Capture the cell that displays the provided text and extract its (x, y) central coordinate. 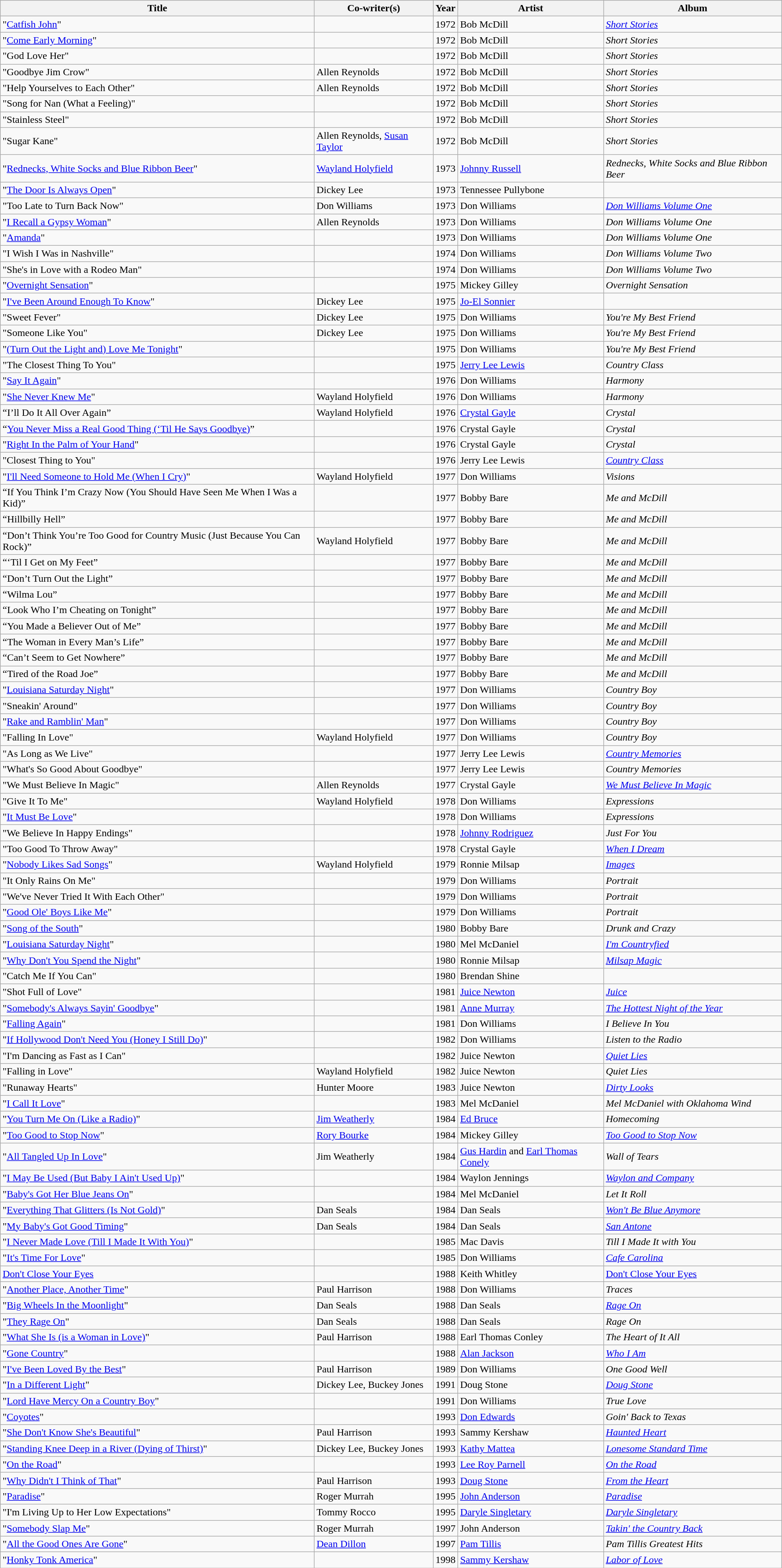
Overnight Sensation (693, 285)
Year (445, 8)
“The Woman in Every Man’s Life” (157, 642)
Takin' the Country Back (693, 1528)
The Heart of It All (693, 1337)
"You Turn Me On (Like a Radio)" (157, 1119)
Till I Made It with You (693, 1242)
When I Dream (693, 849)
“Wilma Lou” (157, 594)
From the Heart (693, 1480)
Title (157, 8)
Rory Bourke (373, 1135)
Tommy Rocco (373, 1512)
"What's So Good About Goodbye" (157, 769)
"Amanda" (157, 238)
"Good Ole' Boys Like Me" (157, 912)
Images (693, 865)
True Love (693, 1401)
"Song for Nan (What a Feeling)" (157, 104)
Labor of Love (693, 1560)
Visions (693, 476)
Dean Dillon (373, 1544)
Traces (693, 1290)
Cafe Carolina (693, 1257)
One Good Well (693, 1369)
"My Baby's Got Good Timing" (157, 1226)
Brendan Shine (531, 976)
"It's Time For Love" (157, 1257)
"I'm Living Up to Her Low Expectations" (157, 1512)
"As Long as We Live" (157, 753)
Anne Murray (531, 1008)
“Can’t Seem to Get Nowhere” (157, 658)
Waylon and Company (693, 1178)
Milsap Magic (693, 960)
“‘Til I Get on My Feet” (157, 563)
"Why Don't You Spend the Night" (157, 960)
"Catfish John" (157, 24)
Alan Jackson (531, 1353)
Mel McDaniel with Oklahoma Wind (693, 1103)
Listen to the Radio (693, 1040)
Gus Hardin and Earl Thomas Conely (531, 1157)
"Big Wheels In the Moonlight" (157, 1306)
"In a Different Light" (157, 1385)
"Somebody's Always Sayin' Goodbye" (157, 1008)
Earl Thomas Conley (531, 1337)
“I’ll Do It All Over Again” (157, 412)
I'm Countryfied (693, 944)
"God Love Her" (157, 56)
“Look Who I’m Cheating on Tonight” (157, 610)
Mac Davis (531, 1242)
"Catch Me If You Can" (157, 976)
Kathy Mattea (531, 1448)
"I Call It Love" (157, 1103)
"Too Late to Turn Back Now" (157, 206)
Artist (531, 8)
Allen Reynolds, Susan Taylor (373, 141)
“You Never Miss a Real Good Thing (‘Til He Says Goodbye)” (157, 428)
“You Made a Believer Out of Me” (157, 626)
"Someone Like You" (157, 333)
Pam Tillis Greatest Hits (693, 1544)
The Hottest Night of the Year (693, 1008)
"The Door Is Always Open" (157, 190)
Goin' Back to Texas (693, 1417)
"We Believe In Happy Endings" (157, 833)
Don Edwards (531, 1417)
San Antone (693, 1226)
"Song of the South" (157, 928)
Keith Whitley (531, 1273)
Ed Bruce (531, 1119)
"Right In the Palm of Your Hand" (157, 444)
"I May Be Used (But Baby I Ain't Used Up)" (157, 1178)
"Closest Thing to You" (157, 460)
Wall of Tears (693, 1157)
"What She Is (is a Woman in Love)" (157, 1337)
"Runaway Hearts" (157, 1087)
"Goodbye Jim Crow" (157, 72)
"Overnight Sensation" (157, 285)
“Don’t Think You’re Too Good for Country Music (Just Because You Can Rock)” (157, 541)
Dirty Looks (693, 1087)
"We've Never Tried It With Each Other" (157, 896)
"Somebody Slap Me" (157, 1528)
"Honky Tonk America" (157, 1560)
"She Never Knew Me" (157, 397)
Johnny Russell (531, 168)
1998 (445, 1560)
Johnny Rodriguez (531, 833)
"She's in Love with a Rodeo Man" (157, 270)
"I'm Dancing as Fast as I Can" (157, 1056)
"Everything That Glitters (Is Not Gold)" (157, 1210)
"Give It To Me" (157, 801)
Drunk and Crazy (693, 928)
"Baby's Got Her Blue Jeans On" (157, 1194)
"I Wish I Was in Nashville" (157, 254)
"Shot Full of Love" (157, 992)
I Believe In You (693, 1024)
Album (693, 8)
On the Road (693, 1464)
"Falling Again" (157, 1024)
"Rednecks, White Socks and Blue Ribbon Beer" (157, 168)
"Stainless Steel" (157, 120)
"Paradise" (157, 1496)
“Tired of the Road Joe” (157, 674)
Waylon Jennings (531, 1178)
Juice (693, 992)
Rednecks, White Socks and Blue Ribbon Beer (693, 168)
“If You Think I’m Crazy Now (You Should Have Seen Me When I Was a Kid)” (157, 498)
"Rake and Ramblin' Man" (157, 721)
"Why Didn't I Think of That" (157, 1480)
We Must Believe In Magic (693, 785)
"Come Early Morning" (157, 40)
"Coyotes" (157, 1417)
1989 (445, 1369)
"Say It Again" (157, 381)
"I Never Made Love (Till I Made It With You)" (157, 1242)
Lee Roy Parnell (531, 1464)
Let It Roll (693, 1194)
"If Hollywood Don't Need You (Honey I Still Do)" (157, 1040)
Too Good to Stop Now (693, 1135)
"Gone Country" (157, 1353)
"(Turn Out the Light and) Love Me Tonight" (157, 349)
"Another Place, Another Time" (157, 1290)
"I've Been Loved By the Best" (157, 1369)
"Standing Knee Deep in a River (Dying of Thirst)" (157, 1448)
Paradise (693, 1496)
Won't Be Blue Anymore (693, 1210)
"Falling In Love" (157, 737)
Just For You (693, 833)
"We Must Believe In Magic" (157, 785)
"I'll Need Someone to Hold Me (When I Cry)" (157, 476)
"All the Good Ones Are Gone" (157, 1544)
"It Only Rains On Me" (157, 881)
"I Recall a Gypsy Woman" (157, 222)
"Too Good To Throw Away" (157, 849)
"They Rage On" (157, 1321)
"Falling in Love" (157, 1072)
Co-writer(s) (373, 8)
"All Tangled Up In Love" (157, 1157)
Lonesome Standard Time (693, 1448)
"The Closest Thing To You" (157, 365)
"It Must Be Love" (157, 817)
“Don’t Turn Out the Light” (157, 578)
"On the Road" (157, 1464)
Haunted Heart (693, 1433)
“Hillbilly Hell” (157, 519)
"Sneakin' Around" (157, 705)
"Help Yourselves to Each Other" (157, 88)
"Too Good to Stop Now" (157, 1135)
"Nobody Likes Sad Songs" (157, 865)
"She Don't Know She's Beautiful" (157, 1433)
"I've Been Around Enough To Know" (157, 301)
"Sweet Fever" (157, 317)
Pam Tillis (531, 1544)
Who I Am (693, 1353)
Tennessee Pullybone (531, 190)
"Lord Have Mercy On a Country Boy" (157, 1401)
Homecoming (693, 1119)
Hunter Moore (373, 1087)
Jo-El Sonnier (531, 301)
"Sugar Kane" (157, 141)
